Provide the (X, Y) coordinate of the cell's center where the given text is located.  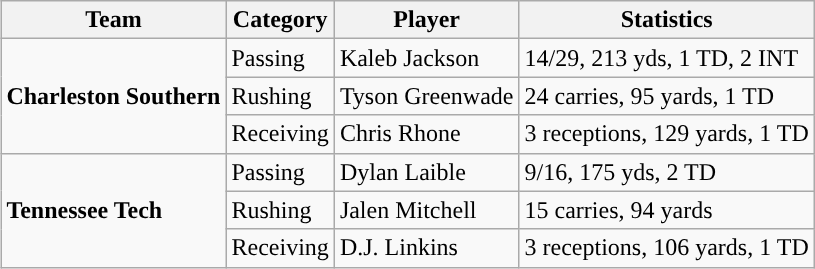
14/29, 213 yds, 1 TD, 2 INT (666, 58)
Dylan Laible (426, 172)
Tyson Greenwade (426, 96)
Category (280, 20)
Charleston Southern (114, 96)
Team (114, 20)
Tennessee Tech (114, 210)
Kaleb Jackson (426, 58)
9/16, 175 yds, 2 TD (666, 172)
Statistics (666, 20)
3 receptions, 129 yards, 1 TD (666, 134)
15 carries, 94 yards (666, 210)
D.J. Linkins (426, 248)
Chris Rhone (426, 134)
Player (426, 20)
3 receptions, 106 yards, 1 TD (666, 248)
24 carries, 95 yards, 1 TD (666, 96)
Jalen Mitchell (426, 210)
